From the cell containing the given text, extract its center point as [x, y] coordinate. 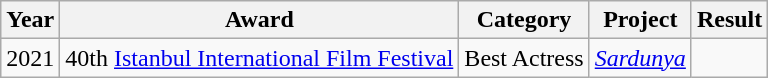
Result [729, 20]
Award [260, 20]
40th Istanbul International Film Festival [260, 58]
2021 [30, 58]
Best Actress [524, 58]
Category [524, 20]
Sardunya [640, 58]
Project [640, 20]
Year [30, 20]
